From the cell containing the given text, extract its center point as (X, Y) coordinate. 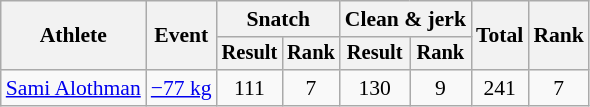
Sami Alothman (74, 88)
130 (375, 88)
Total (500, 36)
Event (182, 36)
9 (440, 88)
−77 kg (182, 88)
Athlete (74, 36)
241 (500, 88)
Snatch (278, 19)
111 (250, 88)
Clean & jerk (406, 19)
